Detect which cell encompasses the target text, then output its [x, y] center coordinate. 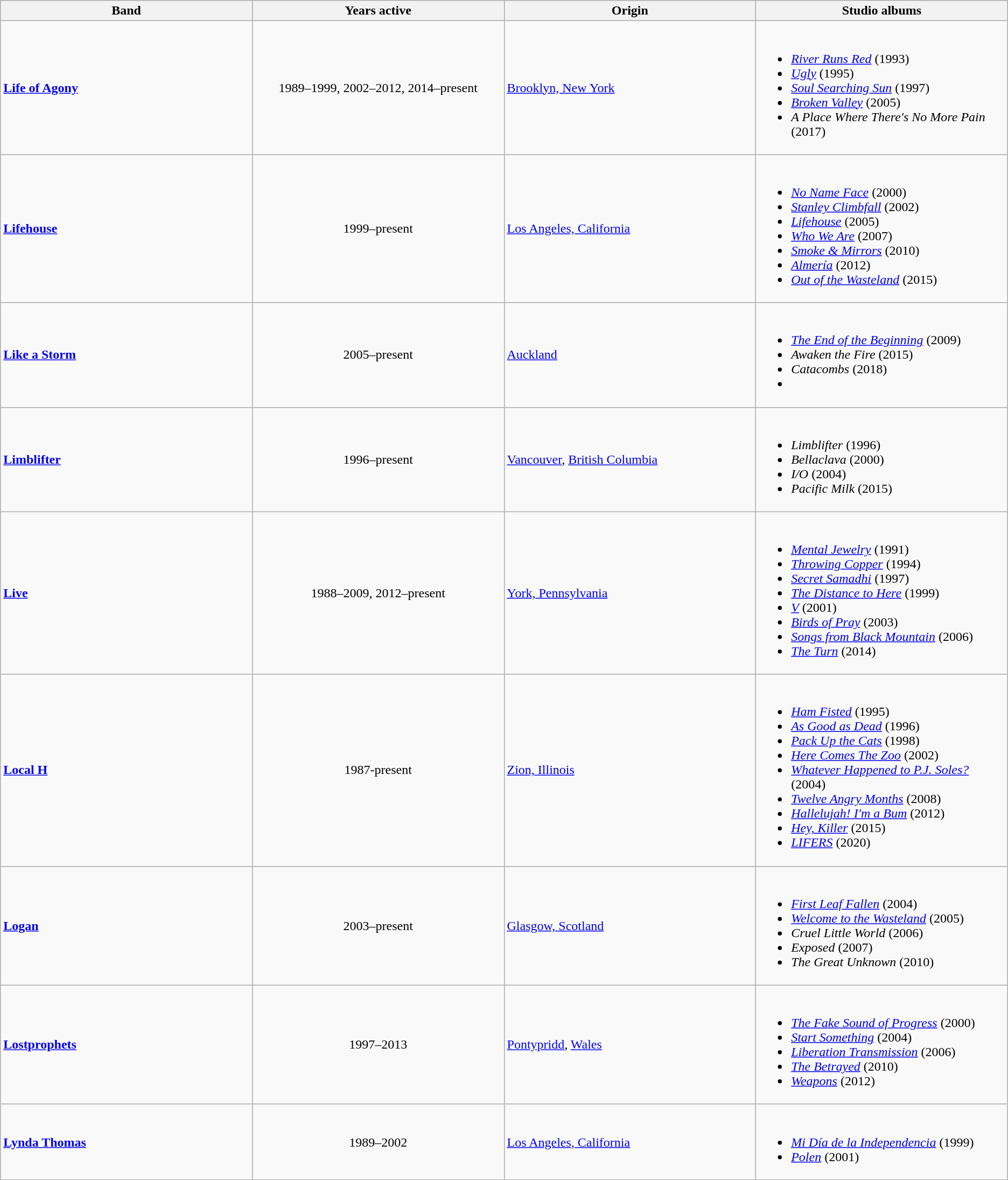
Auckland [630, 355]
Like a Storm [127, 355]
1989–1999, 2002–2012, 2014–present [378, 88]
Lifehouse [127, 228]
Lostprophets [127, 1045]
1989–2002 [378, 1142]
The End of the Beginning (2009)Awaken the Fire (2015)Catacombs (2018) [882, 355]
Local H [127, 770]
The Fake Sound of Progress (2000)Start Something (2004)Liberation Transmission (2006)The Betrayed (2010)Weapons (2012) [882, 1045]
Studio albums [882, 11]
Lynda Thomas [127, 1142]
Brooklyn, New York [630, 88]
York, Pennsylvania [630, 593]
Live [127, 593]
Mi Día de la Independencia (1999)Polen (2001) [882, 1142]
1997–2013 [378, 1045]
No Name Face (2000)Stanley Climbfall (2002)Lifehouse (2005)Who We Are (2007)Smoke & Mirrors (2010)Almería (2012)Out of the Wasteland (2015) [882, 228]
River Runs Red (1993)Ugly (1995)Soul Searching Sun (1997)Broken Valley (2005)A Place Where There's No More Pain (2017) [882, 88]
First Leaf Fallen (2004)Welcome to the Wasteland (2005)Cruel Little World (2006)Exposed (2007)The Great Unknown (2010) [882, 925]
1996–present [378, 459]
2003–present [378, 925]
Band [127, 11]
Zion, Illinois [630, 770]
1988–2009, 2012–present [378, 593]
Pontypridd, Wales [630, 1045]
Vancouver, British Columbia [630, 459]
1987-present [378, 770]
Limblifter (1996)Bellaclava (2000)I/O (2004)Pacific Milk (2015) [882, 459]
2005–present [378, 355]
1999–present [378, 228]
Logan [127, 925]
Limblifter [127, 459]
Life of Agony [127, 88]
Years active [378, 11]
Origin [630, 11]
Glasgow, Scotland [630, 925]
